Detect which cell encompasses the target text, then output its [x, y] center coordinate. 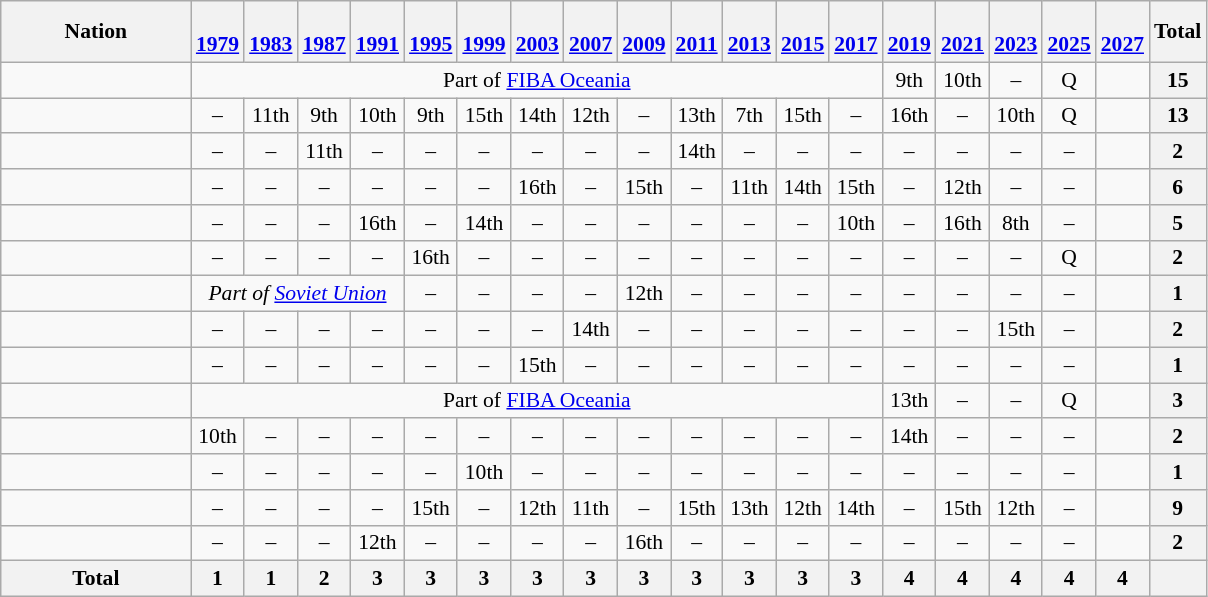
9 [1178, 508]
1995 [430, 32]
2015 [802, 32]
1979 [218, 32]
2009 [644, 32]
2003 [538, 32]
Part of Soviet Union [298, 294]
2019 [910, 32]
2025 [1068, 32]
6 [1178, 187]
2007 [590, 32]
1987 [324, 32]
1991 [378, 32]
1999 [484, 32]
2017 [856, 32]
1983 [270, 32]
2023 [1016, 32]
15 [1178, 80]
2021 [962, 32]
2011 [697, 32]
2013 [750, 32]
7th [750, 116]
2027 [1122, 32]
13 [1178, 116]
5 [1178, 223]
8th [1016, 223]
Nation [96, 32]
